Return the (X, Y) coordinate for the center point of the cell that contains the specified text.  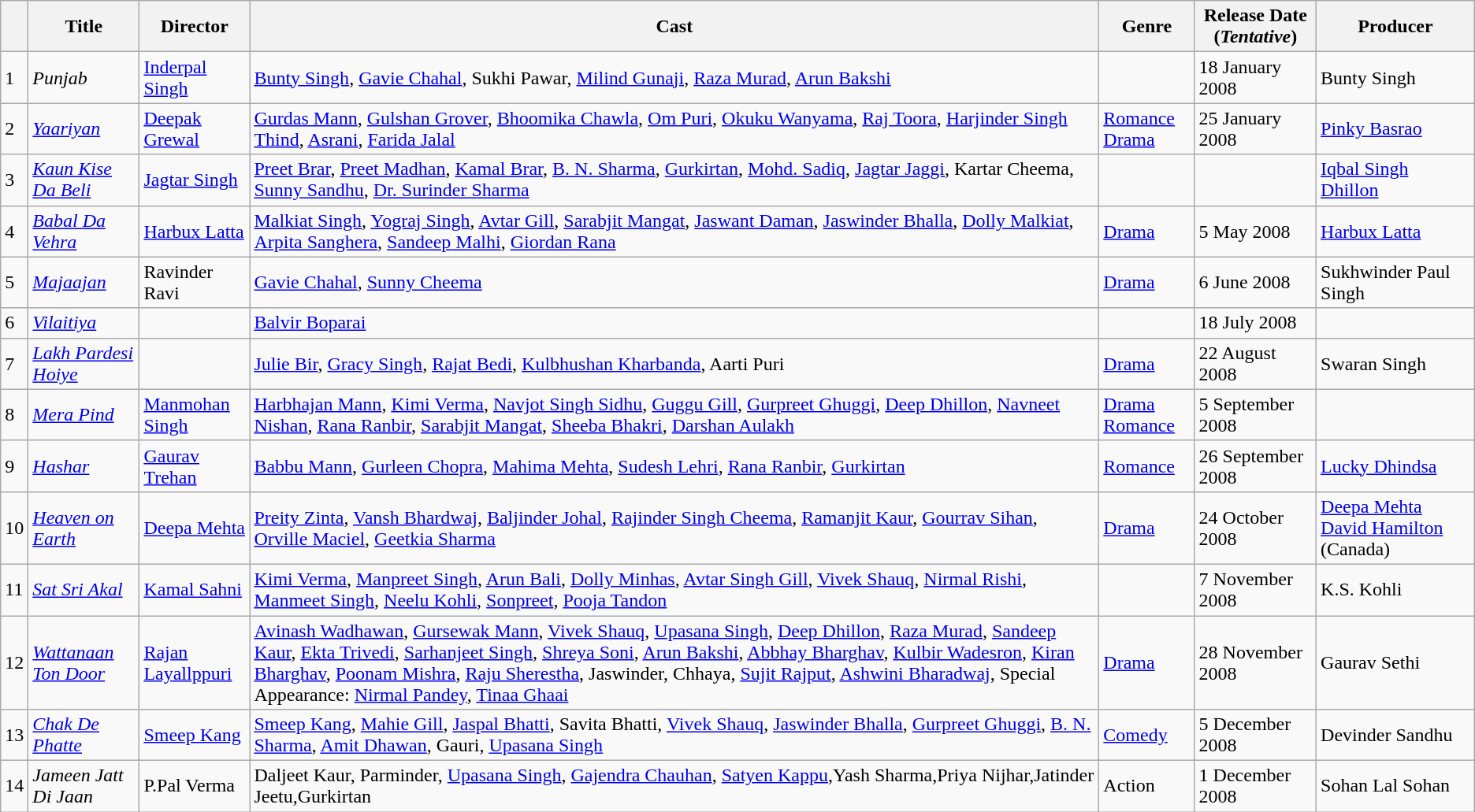
Sukhwinder Paul Singh (1396, 282)
Producer (1396, 27)
Rajan Layallppuri (195, 663)
P.Pal Verma (195, 786)
Babal Da Vehra (84, 232)
Jagtar Singh (195, 180)
Heaven on Earth (84, 528)
6 (14, 323)
2 (14, 129)
Kimi Verma, Manpreet Singh, Arun Bali, Dolly Minhas, Avtar Singh Gill, Vivek Shauq, Nirmal Rishi, Manmeet Singh, Neelu Kohli, Sonpreet, Pooja Tandon (674, 589)
Deepa Mehta David Hamilton (Canada) (1396, 528)
Iqbal Singh Dhillon (1396, 180)
Smeep Kang, Mahie Gill, Jaspal Bhatti, Savita Bhatti, Vivek Shauq, Jaswinder Bhalla, Gurpreet Ghuggi, B. N. Sharma, Amit Dhawan, Gauri, Upasana Singh (674, 736)
Deepak Grewal (195, 129)
Romance (1147, 466)
Mera Pind (84, 414)
Daljeet Kaur, Parminder, Upasana Singh, Gajendra Chauhan, Satyen Kappu,Yash Sharma,Priya Nijhar,Jatinder Jeetu,Gurkirtan (674, 786)
Hashar (84, 466)
Preity Zinta, Vansh Bhardwaj, Baljinder Johal, Rajinder Singh Cheema, Ramanjit Kaur, Gourrav Sihan, Orville Maciel, Geetkia Sharma (674, 528)
Release Date (Tentative) (1255, 27)
10 (14, 528)
Lakh Pardesi Hoiye (84, 364)
Lucky Dhindsa (1396, 466)
Gaurav Trehan (195, 466)
Jameen Jatt Di Jaan (84, 786)
5 December 2008 (1255, 736)
8 (14, 414)
24 October 2008 (1255, 528)
25 January 2008 (1255, 129)
Director (195, 27)
12 (14, 663)
Kaun Kise Da Beli (84, 180)
1 (14, 77)
28 November 2008 (1255, 663)
Gurdas Mann, Gulshan Grover, Bhoomika Chawla, Om Puri, Okuku Wanyama, Raj Toora, Harjinder Singh Thind, Asrani, Farida Jalal (674, 129)
6 June 2008 (1255, 282)
Pinky Basrao (1396, 129)
Comedy (1147, 736)
Wattanaan Ton Door (84, 663)
K.S. Kohli (1396, 589)
9 (14, 466)
7 November 2008 (1255, 589)
18 January 2008 (1255, 77)
22 August 2008 (1255, 364)
Kamal Sahni (195, 589)
Bunty Singh, Gavie Chahal, Sukhi Pawar, Milind Gunaji, Raza Murad, Arun Bakshi (674, 77)
Yaariyan (84, 129)
Manmohan Singh (195, 414)
Cast (674, 27)
Ravinder Ravi (195, 282)
Drama Romance (1147, 414)
Devinder Sandhu (1396, 736)
7 (14, 364)
Title (84, 27)
Chak De Phatte (84, 736)
Punjab (84, 77)
Babbu Mann, Gurleen Chopra, Mahima Mehta, Sudesh Lehri, Rana Ranbir, Gurkirtan (674, 466)
14 (14, 786)
Smeep Kang (195, 736)
3 (14, 180)
26 September 2008 (1255, 466)
Majaajan (84, 282)
18 July 2008 (1255, 323)
Gavie Chahal, Sunny Cheema (674, 282)
Sohan Lal Sohan (1396, 786)
13 (14, 736)
Genre (1147, 27)
5 (14, 282)
Action (1147, 786)
Inderpal Singh (195, 77)
Gaurav Sethi (1396, 663)
5 September 2008 (1255, 414)
Julie Bir, Gracy Singh, Rajat Bedi, Kulbhushan Kharbanda, Aarti Puri (674, 364)
Bunty Singh (1396, 77)
1 December 2008 (1255, 786)
4 (14, 232)
Sat Sri Akal (84, 589)
Romance Drama (1147, 129)
Deepa Mehta (195, 528)
Vilaitiya (84, 323)
5 May 2008 (1255, 232)
Swaran Singh (1396, 364)
Preet Brar, Preet Madhan, Kamal Brar, B. N. Sharma, Gurkirtan, Mohd. Sadiq, Jagtar Jaggi, Kartar Cheema, Sunny Sandhu, Dr. Surinder Sharma (674, 180)
11 (14, 589)
Balvir Boparai (674, 323)
